Identify which cell holds the provided text, then report its (x, y) central coordinate. 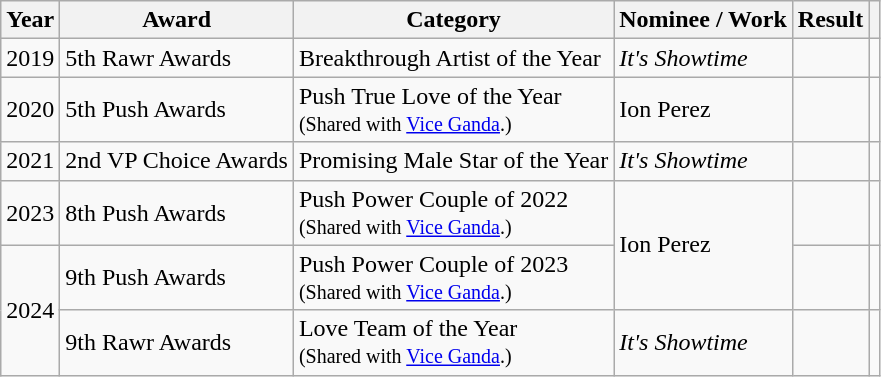
Breakthrough Artist of the Year (453, 58)
Result (830, 20)
2019 (30, 58)
8th Push Awards (177, 212)
Push Power Couple of 2023 (Shared with Vice Ganda.) (453, 278)
Push Power Couple of 2022 (Shared with Vice Ganda.) (453, 212)
5th Push Awards (177, 110)
5th Rawr Awards (177, 58)
Push True Love of the Year (Shared with Vice Ganda.) (453, 110)
2021 (30, 161)
Category (453, 20)
Promising Male Star of the Year (453, 161)
9th Rawr Awards (177, 342)
Nominee / Work (704, 20)
Award (177, 20)
2023 (30, 212)
2nd VP Choice Awards (177, 161)
Year (30, 20)
2024 (30, 310)
9th Push Awards (177, 278)
Love Team of the Year (Shared with Vice Ganda.) (453, 342)
2020 (30, 110)
